From the cell containing the given text, extract its center point as (X, Y) coordinate. 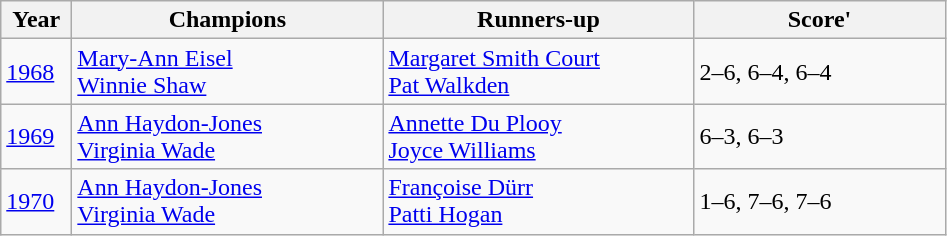
Annette Du Plooy Joyce Williams (538, 136)
Margaret Smith Court Pat Walkden (538, 72)
Mary-Ann Eisel Winnie Shaw (228, 72)
Runners-up (538, 20)
Champions (228, 20)
1970 (36, 202)
2–6, 6–4, 6–4 (820, 72)
Françoise Dürr Patti Hogan (538, 202)
Score' (820, 20)
6–3, 6–3 (820, 136)
Year (36, 20)
1969 (36, 136)
1–6, 7–6, 7–6 (820, 202)
1968 (36, 72)
